Determine the [X, Y] coordinate at the center of the cell enclosing the given text.  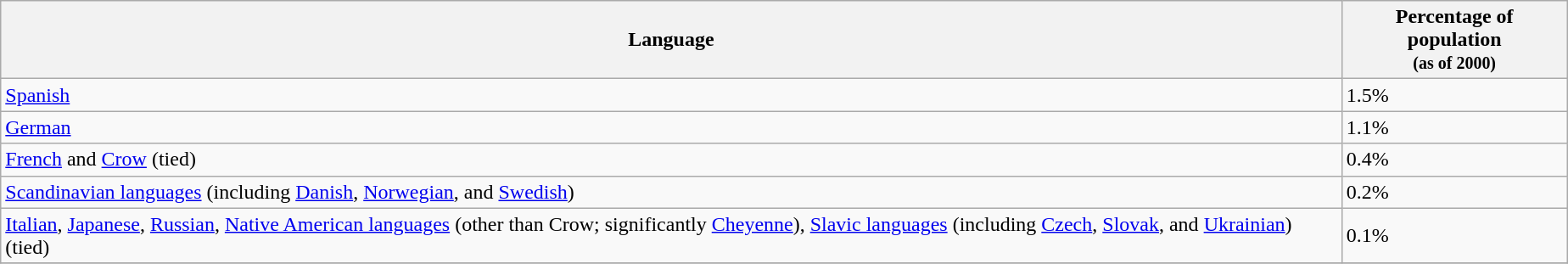
Scandinavian languages (including Danish, Norwegian, and Swedish) [671, 192]
0.2% [1454, 192]
1.1% [1454, 127]
Language [671, 40]
1.5% [1454, 95]
German [671, 127]
Spanish [671, 95]
French and Crow (tied) [671, 160]
Percentage of population(as of 2000) [1454, 40]
0.1% [1454, 236]
0.4% [1454, 160]
